Return the [x, y] coordinate for the center point of the cell that contains the specified text.  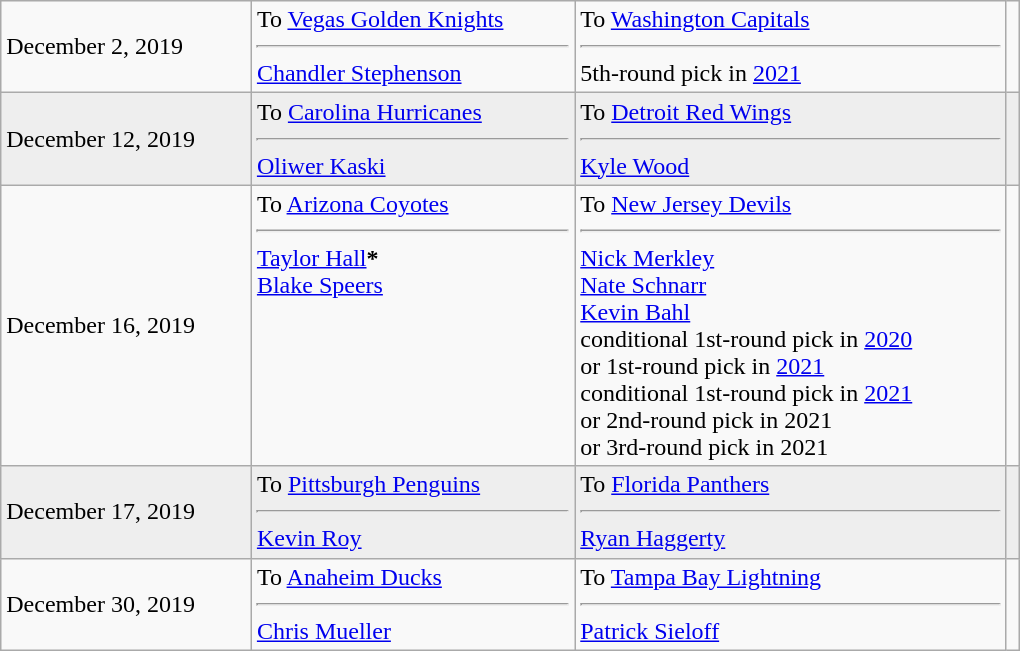
To Vegas Golden KnightsChandler Stephenson [412, 47]
December 17, 2019 [126, 512]
To Tampa Bay LightningPatrick Sieloff [790, 604]
December 2, 2019 [126, 47]
To Washington Capitals5th-round pick in 2021 [790, 47]
To Anaheim DucksChris Mueller [412, 604]
To Carolina HurricanesOliwer Kaski [412, 139]
December 30, 2019 [126, 604]
To Arizona CoyotesTaylor Hall*Blake Speers [412, 326]
December 16, 2019 [126, 326]
December 12, 2019 [126, 139]
To Pittsburgh PenguinsKevin Roy [412, 512]
To Detroit Red WingsKyle Wood [790, 139]
To Florida PanthersRyan Haggerty [790, 512]
